From the cell containing the given text, extract its center point as (x, y) coordinate. 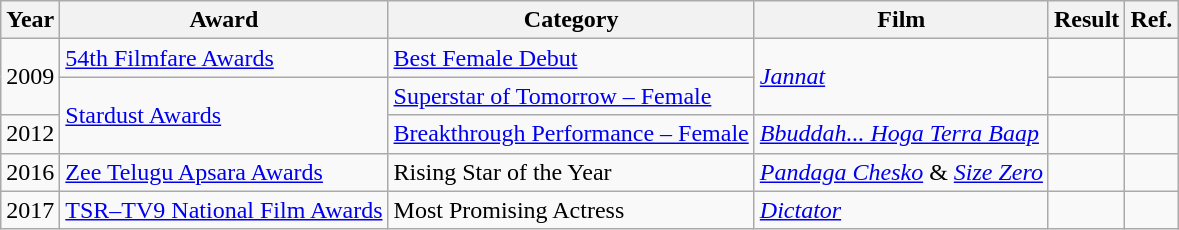
2012 (30, 134)
54th Filmfare Awards (224, 58)
Result (1086, 20)
Best Female Debut (571, 58)
Superstar of Tomorrow – Female (571, 96)
Dictator (901, 210)
Jannat (901, 77)
Award (224, 20)
Stardust Awards (224, 115)
Pandaga Chesko & Size Zero (901, 172)
Category (571, 20)
2009 (30, 77)
Most Promising Actress (571, 210)
2016 (30, 172)
TSR–TV9 National Film Awards (224, 210)
Ref. (1152, 20)
Year (30, 20)
Rising Star of the Year (571, 172)
Film (901, 20)
2017 (30, 210)
Bbuddah... Hoga Terra Baap (901, 134)
Breakthrough Performance – Female (571, 134)
Zee Telugu Apsara Awards (224, 172)
